From the cell containing the given text, extract its center point as (x, y) coordinate. 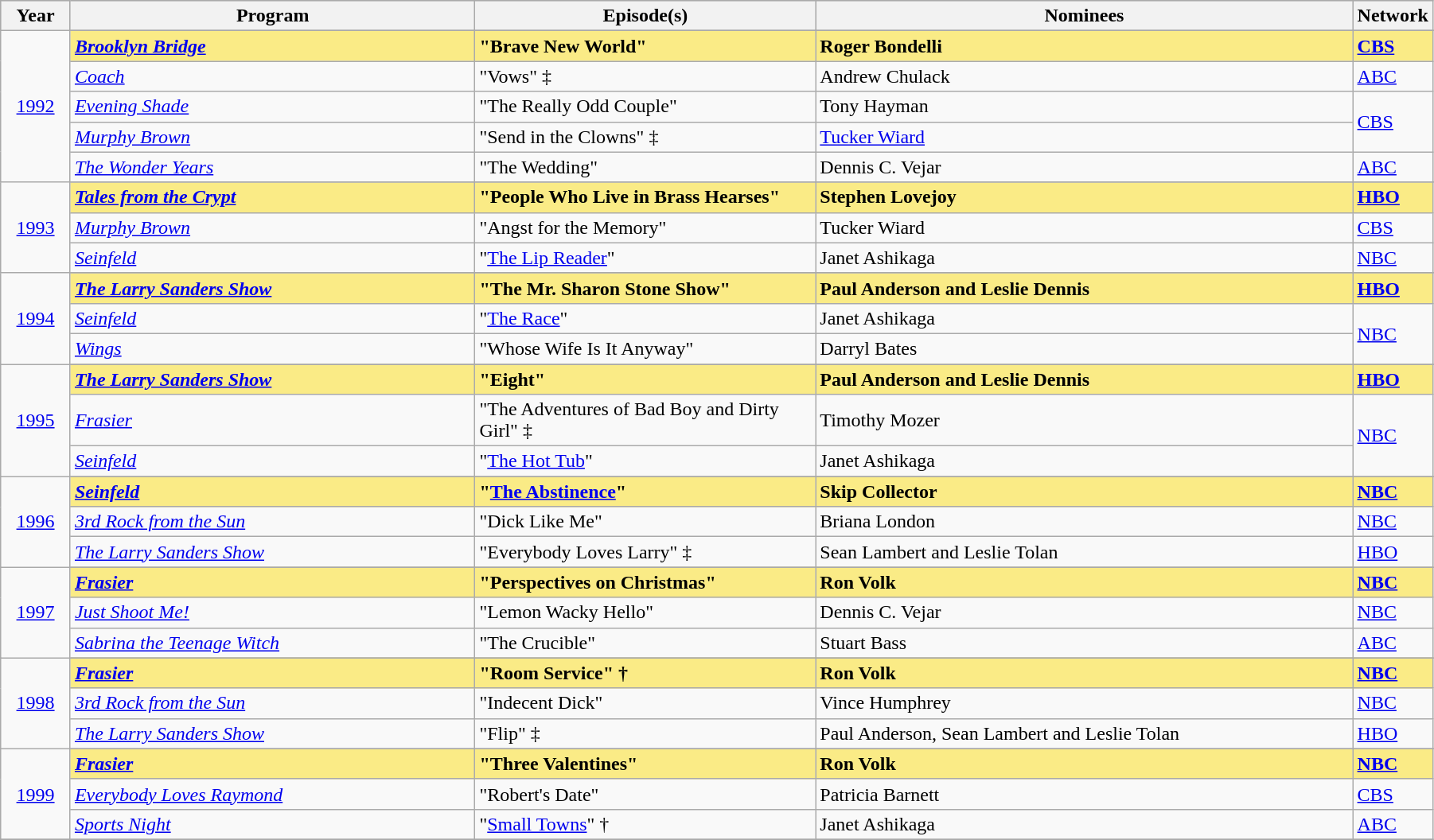
Roger Bondelli (1084, 46)
"The Lip Reader" (645, 258)
"Brave New World" (645, 46)
Andrew Chulack (1084, 76)
1999 (36, 794)
Nominees (1084, 16)
Everybody Loves Raymond (272, 794)
1993 (36, 227)
"Indecent Dick" (645, 703)
Patricia Barnett (1084, 794)
"The Wedding" (645, 167)
"Angst for the Memory" (645, 227)
"Robert's Date" (645, 794)
"Three Valentines" (645, 764)
"Flip" ‡ (645, 733)
"Dick Like Me" (645, 522)
1994 (36, 318)
"The Race" (645, 318)
Brooklyn Bridge (272, 46)
1997 (36, 612)
The Wonder Years (272, 167)
Coach (272, 76)
Year (36, 16)
"Room Service" † (645, 673)
1998 (36, 703)
Timothy Mozer (1084, 420)
Paul Anderson, Sean Lambert and Leslie Tolan (1084, 733)
"The Hot Tub" (645, 461)
1995 (36, 420)
Stuart Bass (1084, 643)
"The Really Odd Couple" (645, 107)
"Small Towns" † (645, 824)
"Whose Wife Is It Anyway" (645, 348)
"The Abstinence" (645, 492)
Tales from the Crypt (272, 197)
"Send in the Clowns" ‡ (645, 137)
"People Who Live in Brass Hearses" (645, 197)
Tony Hayman (1084, 107)
"Eight" (645, 379)
"Vows" ‡ (645, 76)
Evening Shade (272, 107)
Sports Night (272, 824)
"Perspectives on Christmas" (645, 582)
Skip Collector (1084, 492)
Network (1393, 16)
"The Adventures of Bad Boy and Dirty Girl" ‡ (645, 420)
Wings (272, 348)
Vince Humphrey (1084, 703)
"The Crucible" (645, 643)
1992 (36, 107)
"The Mr. Sharon Stone Show" (645, 288)
Sabrina the Teenage Witch (272, 643)
1996 (36, 522)
Darryl Bates (1084, 348)
Sean Lambert and Leslie Tolan (1084, 552)
"Everybody Loves Larry" ‡ (645, 552)
Episode(s) (645, 16)
"Lemon Wacky Hello" (645, 612)
Program (272, 16)
Just Shoot Me! (272, 612)
Stephen Lovejoy (1084, 197)
Briana London (1084, 522)
